Detect which cell encompasses the target text, then output its [x, y] center coordinate. 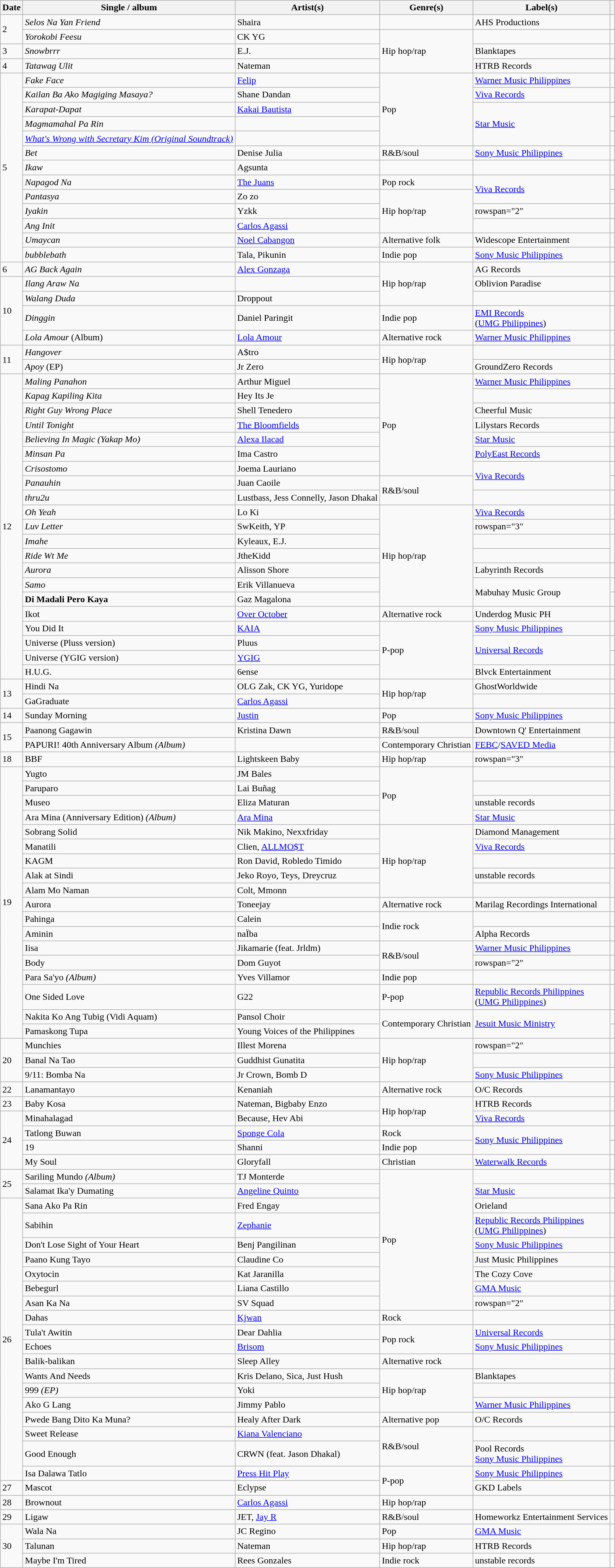
Labyrinth Records [542, 570]
JC Regino [307, 1531]
Zo zo [307, 197]
Kat Jaranilla [307, 1274]
Balik-balikan [129, 1361]
Para Sa'yo (Album) [129, 977]
Imahe [129, 541]
Blvck Entertainment [542, 672]
Wants And Needs [129, 1376]
30 [11, 1546]
Toneejay [307, 905]
Wala Na [129, 1531]
Dinggin [129, 318]
Date [11, 8]
Dahas [129, 1317]
Munchies [129, 1046]
thru2u [129, 498]
Lightskeen Baby [307, 759]
Arthur Miguel [307, 381]
Pwede Bang Dito Ka Muna? [129, 1419]
Orieland [542, 1206]
Alak at Sindi [129, 875]
27 [11, 1488]
Universe (Pluss version) [129, 643]
6ense [307, 672]
2 [11, 29]
Waterwalk Records [542, 1162]
Lanamantayo [129, 1089]
GhostWorldwide [542, 687]
Pantasya [129, 197]
Iyakin [129, 211]
Calein [307, 919]
Sweet Release [129, 1434]
Jr Zero [307, 367]
Ang Init [129, 226]
Hangover [129, 352]
Sobrang Solid [129, 832]
Over October [307, 614]
GaGraduate [129, 701]
15 [11, 737]
Paanong Gagawin [129, 730]
Zephanie [307, 1225]
JM Bales [307, 774]
12 [11, 526]
Ikaw [129, 167]
Snowbrrr [129, 51]
Pamaskong Tupa [129, 1031]
GKD Labels [542, 1488]
Talunan [129, 1546]
Believing In Magic (Yakap Mo) [129, 440]
Diamond Management [542, 832]
Jeko Royo, Teys, Dreycruz [307, 875]
Lustbass, Jess Connelly, Jason Dhakal [307, 498]
Nakita Ko Ang Tubig (Vidi Aquam) [129, 1017]
Sabihin [129, 1225]
Hindi Na [129, 687]
999 (EP) [129, 1390]
Apoy (EP) [129, 367]
FEBC/SAVED Media [542, 745]
Alternative pop [426, 1419]
Pansol Choir [307, 1017]
JET, Jay R [307, 1517]
24 [11, 1140]
SV Squad [307, 1303]
Colt, Mmonn [307, 890]
Eliza Maturan [307, 803]
Joema Lauriano [307, 469]
Paruparo [129, 788]
My Soul [129, 1162]
Clien, ALLMO$T [307, 846]
EMI Records(UMG Philippines) [542, 318]
E.J. [307, 51]
Panauhin [129, 483]
Erik Villanueva [307, 585]
Ima Castro [307, 454]
Universe (YGIG version) [129, 657]
Kyleaux, E.J. [307, 541]
Yoki [307, 1390]
Bebegurl [129, 1288]
SwKeith, YP [307, 527]
Dom Guyot [307, 963]
JtheKidd [307, 556]
AG Back Again [129, 269]
Kakai Bautista [307, 109]
Sponge Cola [307, 1133]
Jikamarie (feat. Jrldm) [307, 948]
22 [11, 1089]
Ako G Lang [129, 1405]
Ara Mina [307, 817]
Samo [129, 585]
Asan Ka Na [129, 1303]
H.U.G. [129, 672]
Noel Cabangon [307, 240]
Sariling Mundo (Album) [129, 1177]
Shell Tenedero [307, 410]
14 [11, 716]
BBF [129, 759]
Marilag Recordings International [542, 905]
Tatawag Ulit [129, 66]
Lola Amour (Album) [129, 338]
Widescope Entertainment [542, 240]
Young Voices of the Philippines [307, 1031]
Lo Ki [307, 512]
bubblebath [129, 255]
Gaz Magalona [307, 599]
Ara Mina (Anniversary Edition) (Album) [129, 817]
Echoes [129, 1347]
Sunday Morning [129, 716]
18 [11, 759]
Justin [307, 716]
Kapag Kapiling Kita [129, 396]
Yorokobi Feesu [129, 37]
Ligaw [129, 1517]
Tula't Awitin [129, 1332]
What's Wrong with Secretary Kim (Original Soundtrack) [129, 138]
CK YG [307, 37]
AG Records [542, 269]
Oh Yeah [129, 512]
Illest Morena [307, 1046]
20 [11, 1060]
Baby Kosa [129, 1104]
Underdog Music PH [542, 614]
5 [11, 167]
Sleep Alley [307, 1361]
Jimmy Pablo [307, 1405]
The Juans [307, 182]
Karapat-Dapat [129, 109]
YGIG [307, 657]
Cheerful Music [542, 410]
Maling Panahon [129, 381]
Brisom [307, 1347]
Hey Its Je [307, 396]
The Cozy Cove [542, 1274]
Umaycan [129, 240]
Angeline Quinto [307, 1191]
Aminin [129, 934]
Christian [426, 1162]
Good Enough [129, 1453]
Pool RecordsSony Music Philippines [542, 1453]
Brownout [129, 1502]
25 [11, 1184]
GroundZero Records [542, 367]
AHS Productions [542, 22]
Kjwan [307, 1317]
Napagod Na [129, 182]
Alternative folk [426, 240]
The Bloomfields [307, 425]
Genre(s) [426, 8]
Walang Duda [129, 298]
Paano Kung Tayo [129, 1259]
Eclypse [307, 1488]
Denise Julia [307, 153]
Gloryfall [307, 1162]
Tala, Pikunin [307, 255]
Just Music Philippines [542, 1259]
Fake Face [129, 80]
Shanni [307, 1148]
Daniel Paringit [307, 318]
Lola Amour [307, 338]
Ron David, Robledo Timido [307, 861]
Kiana Valenciano [307, 1434]
Alpha Records [542, 934]
Oxytocin [129, 1274]
Press Hit Play [307, 1473]
G22 [307, 997]
23 [11, 1104]
28 [11, 1502]
Felip [307, 80]
Manatili [129, 846]
Kenaniah [307, 1089]
Alam Mo Naman [129, 890]
Banal Na Tao [129, 1060]
Mabuhay Music Group [542, 592]
Minahalagad [129, 1118]
Alexa Ilacad [307, 440]
3 [11, 51]
Iisa [129, 948]
Healy After Dark [307, 1419]
KAIA [307, 628]
You Did It [129, 628]
Lai Buñag [307, 788]
Artist(s) [307, 8]
6 [11, 269]
26 [11, 1340]
Di Madali Pero Kaya [129, 599]
CRWN (feat. Jason Dhakal) [307, 1453]
Body [129, 963]
Yves Villamor [307, 977]
Until Tonight [129, 425]
naÏba [307, 934]
Maybe I'm Tired [129, 1560]
29 [11, 1517]
Lilystars Records [542, 425]
Sana Ako Pa Rin [129, 1206]
Nik Makino, Nexxfriday [307, 832]
Benj Pangilinan [307, 1245]
Kailan Ba Ako Magiging Masaya? [129, 95]
Because, Hev Abi [307, 1118]
Downtown Q' Entertainment [542, 730]
4 [11, 66]
OLG Zak, CK YG, Yuridope [307, 687]
Don't Lose Sight of Your Heart [129, 1245]
Claudine Co [307, 1259]
Selos Na Yan Friend [129, 22]
9/11: Bomba Na [129, 1075]
Pluus [307, 643]
A$tro [307, 352]
Mascot [129, 1488]
11 [11, 359]
Kristina Dawn [307, 730]
Minsan Pa [129, 454]
Shane Dandan [307, 95]
Isa Dalawa Tatlo [129, 1473]
PolyEast Records [542, 454]
Museo [129, 803]
Ride Wt Me [129, 556]
Alex Gonzaga [307, 269]
Kris Delano, Sica, Just Hush [307, 1376]
Oblivion Paradise [542, 284]
Luv Letter [129, 527]
KAGM [129, 861]
Jr Crown, Bomb D [307, 1075]
Single / album [129, 8]
Right Guy Wrong Place [129, 410]
Bet [129, 153]
10 [11, 311]
Alisson Shore [307, 570]
TJ Monterde [307, 1177]
Magmamahal Pa Rin [129, 124]
PAPURI! 40th Anniversary Album (Album) [129, 745]
Tatlong Buwan [129, 1133]
Liana Castillo [307, 1288]
13 [11, 694]
Droppout [307, 298]
Ilang Araw Na [129, 284]
Guddhist Gunatita [307, 1060]
Nateman, Bigbaby Enzo [307, 1104]
Yzkk [307, 211]
Pahinga [129, 919]
Homeworkz Entertainment Services [542, 1517]
Shaira [307, 22]
Jesuit Music Ministry [542, 1024]
Ikot [129, 614]
Dear Dahlia [307, 1332]
Yugto [129, 774]
One Sided Love [129, 997]
Crisostomo [129, 469]
Label(s) [542, 8]
Rees Gonzales [307, 1560]
Juan Caoile [307, 483]
Salamat Ika'y Dumating [129, 1191]
Agsunta [307, 167]
Fred Engay [307, 1206]
